Search for the cell housing the specified text and yield its (X, Y) center coordinate. 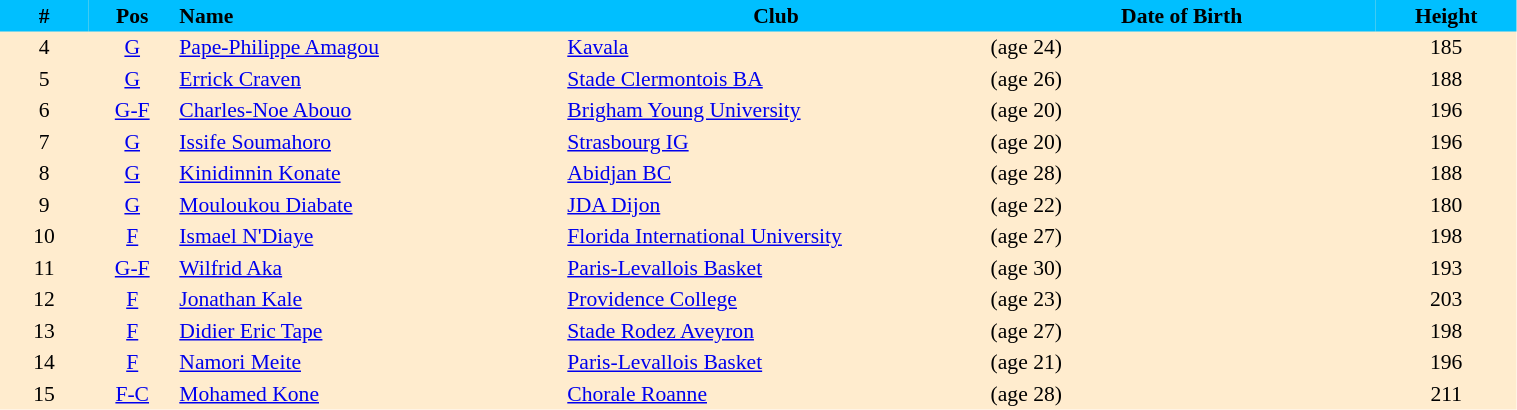
Florida International University (776, 236)
JDA Dijon (776, 205)
11 (44, 268)
10 (44, 236)
Pos (132, 16)
5 (44, 79)
Charles-Noe Abouo (370, 110)
4 (44, 48)
Kinidinnin Konate (370, 174)
12 (44, 300)
Wilfrid Aka (370, 268)
(age 30) (1182, 268)
7 (44, 142)
Ismael N'Diaye (370, 236)
13 (44, 331)
14 (44, 362)
(age 22) (1182, 205)
Brigham Young University (776, 110)
Providence College (776, 300)
Club (776, 16)
185 (1446, 48)
180 (1446, 205)
211 (1446, 394)
Issife Soumahoro (370, 142)
(age 23) (1182, 300)
(age 24) (1182, 48)
(age 21) (1182, 362)
9 (44, 205)
Stade Clermontois BA (776, 79)
Namori Meite (370, 362)
Mouloukou Diabate (370, 205)
193 (1446, 268)
Date of Birth (1182, 16)
8 (44, 174)
15 (44, 394)
Strasbourg IG (776, 142)
Height (1446, 16)
# (44, 16)
Mohamed Kone (370, 394)
Abidjan BC (776, 174)
203 (1446, 300)
Kavala (776, 48)
F-C (132, 394)
Name (370, 16)
Chorale Roanne (776, 394)
Didier Eric Tape (370, 331)
(age 26) (1182, 79)
Pape-Philippe Amagou (370, 48)
6 (44, 110)
Errick Craven (370, 79)
Jonathan Kale (370, 300)
Stade Rodez Aveyron (776, 331)
